Pinpoint the cell where the given text exists, returning its [X, Y] midpoint coordinate. 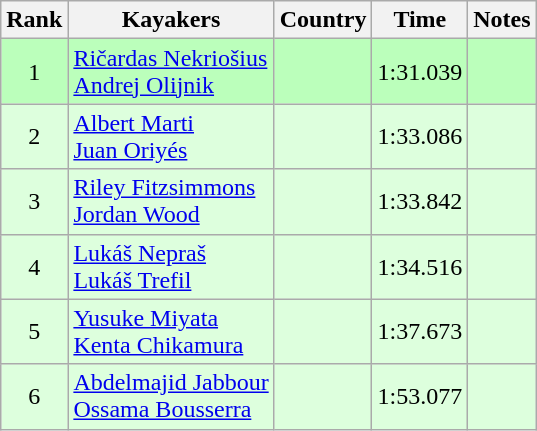
3 [34, 202]
Rank [34, 20]
1:34.516 [420, 266]
1:33.086 [420, 136]
Ričardas NekriošiusAndrej Olijnik [171, 72]
1:31.039 [420, 72]
Lukáš NeprašLukáš Trefil [171, 266]
Yusuke MiyataKenta Chikamura [171, 332]
1:53.077 [420, 396]
4 [34, 266]
6 [34, 396]
Abdelmajid JabbourOssama Bousserra [171, 396]
2 [34, 136]
Kayakers [171, 20]
1 [34, 72]
Riley FitzsimmonsJordan Wood [171, 202]
Country [323, 20]
1:33.842 [420, 202]
Notes [502, 20]
Albert MartiJuan Oriyés [171, 136]
Time [420, 20]
5 [34, 332]
1:37.673 [420, 332]
